Identify which cell holds the provided text, then report its (x, y) central coordinate. 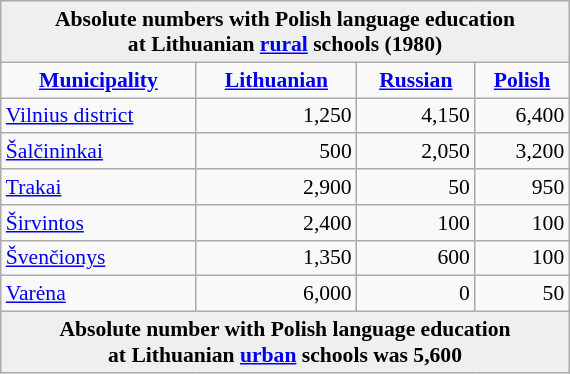
Absolute numbers with Polish language educationat Lithuanian rural schools (1980) (285, 32)
Trakai (98, 187)
Šalčininkai (98, 152)
Absolute number with Polish language educationat Lithuanian urban schools was 5,600 (285, 342)
Lithuanian (276, 80)
1,250 (276, 116)
500 (276, 152)
600 (416, 258)
Polish (522, 80)
6,400 (522, 116)
0 (416, 294)
Varėna (98, 294)
Vilnius district (98, 116)
2,400 (276, 223)
Municipality (98, 80)
3,200 (522, 152)
4,150 (416, 116)
Širvintos (98, 223)
Russian (416, 80)
1,350 (276, 258)
2,050 (416, 152)
6,000 (276, 294)
950 (522, 187)
2,900 (276, 187)
Švenčionys (98, 258)
